Find where the given text appears and provide that cell's center as (x, y) coordinate. 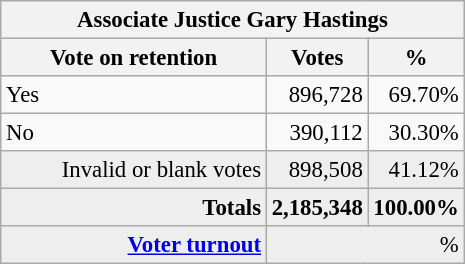
390,112 (317, 133)
Voter turnout (134, 245)
69.70% (416, 95)
Yes (134, 95)
Associate Justice Gary Hastings (232, 20)
No (134, 133)
896,728 (317, 95)
898,508 (317, 170)
Votes (317, 58)
Invalid or blank votes (134, 170)
2,185,348 (317, 208)
100.00% (416, 208)
Totals (134, 208)
Vote on retention (134, 58)
41.12% (416, 170)
30.30% (416, 133)
